Pinpoint the cell where the given text exists, returning its [X, Y] midpoint coordinate. 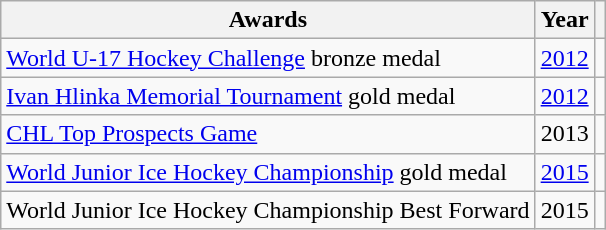
World Junior Ice Hockey Championship Best Forward [268, 210]
CHL Top Prospects Game [268, 134]
World U-17 Hockey Challenge bronze medal [268, 58]
Awards [268, 20]
Year [564, 20]
Ivan Hlinka Memorial Tournament gold medal [268, 96]
2013 [564, 134]
World Junior Ice Hockey Championship gold medal [268, 172]
